Find where the given text appears and provide that cell's center as (X, Y) coordinate. 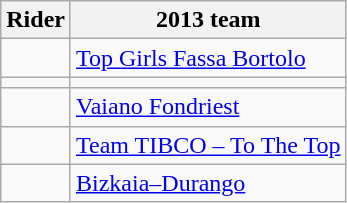
2013 team (208, 20)
Top Girls Fassa Bortolo (208, 58)
Bizkaia–Durango (208, 183)
Team TIBCO – To The Top (208, 145)
Vaiano Fondriest (208, 107)
Rider (36, 20)
